Identify which cell holds the provided text, then report its (X, Y) central coordinate. 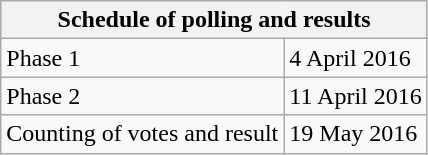
Phase 2 (142, 96)
Phase 1 (142, 58)
19 May 2016 (356, 134)
11 April 2016 (356, 96)
4 April 2016 (356, 58)
Counting of votes and result (142, 134)
Schedule of polling and results (214, 20)
